For the text-containing cell, return its midpoint in (X, Y) coordinate format. 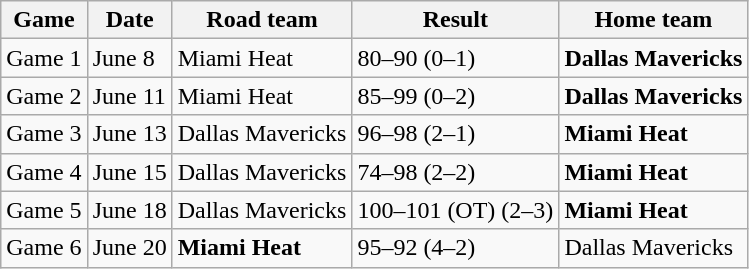
74–98 (2–2) (456, 172)
Game (44, 20)
Game 1 (44, 58)
85–99 (0–2) (456, 96)
Game 3 (44, 134)
Game 5 (44, 210)
Road team (262, 20)
96–98 (2–1) (456, 134)
Game 2 (44, 96)
June 20 (130, 248)
Result (456, 20)
Game 4 (44, 172)
June 13 (130, 134)
June 18 (130, 210)
80–90 (0–1) (456, 58)
Date (130, 20)
June 8 (130, 58)
95–92 (4–2) (456, 248)
June 15 (130, 172)
Game 6 (44, 248)
Home team (654, 20)
100–101 (OT) (2–3) (456, 210)
June 11 (130, 96)
